Capture the cell that displays the provided text and extract its (x, y) central coordinate. 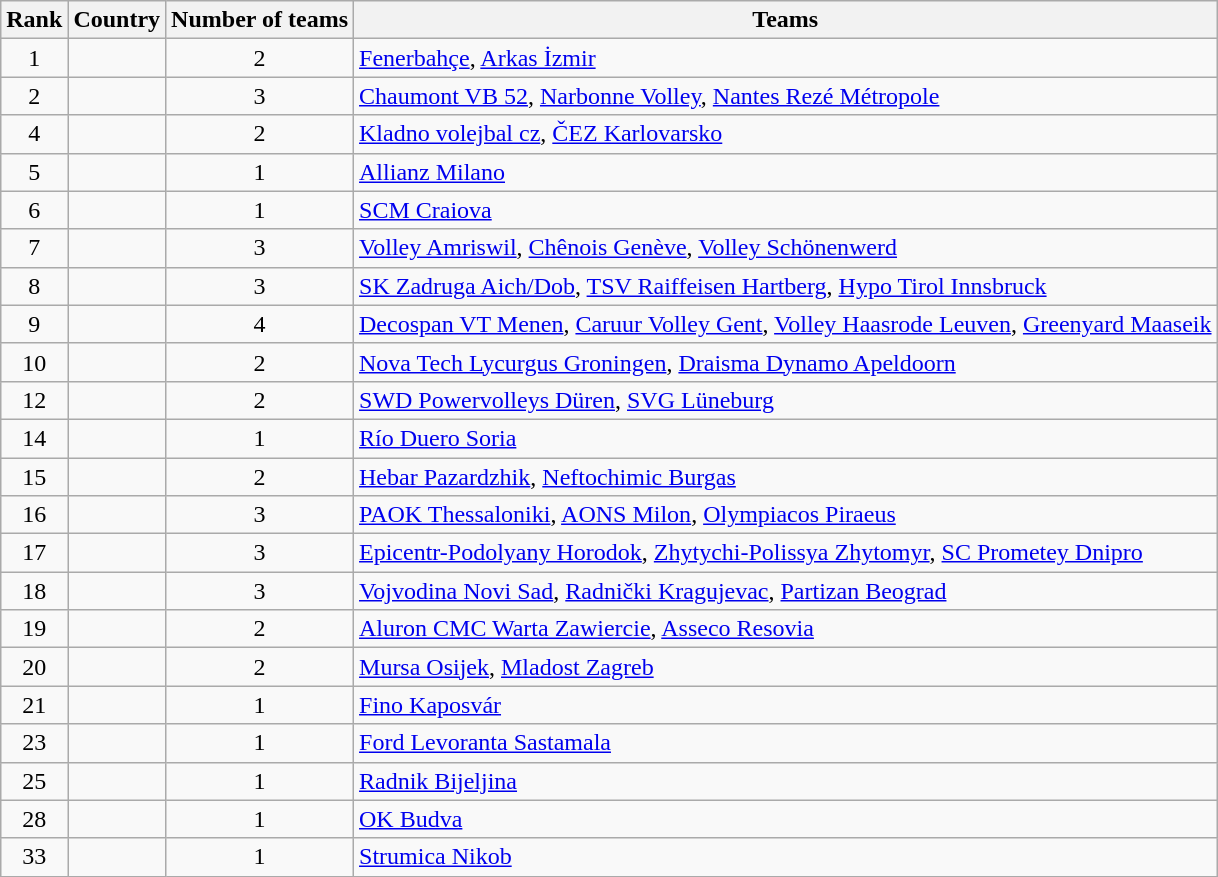
Epicentr-Podolyany Horodok, Zhytychi-Polissya Zhytomyr, SC Prometey Dnipro (786, 553)
20 (34, 667)
OK Budva (786, 819)
SWD Powervolleys Düren, SVG Lüneburg (786, 400)
Strumica Nikob (786, 857)
7 (34, 248)
19 (34, 629)
Mursa Osijek, Mladost Zagreb (786, 667)
25 (34, 781)
Chaumont VB 52, Narbonne Volley, Nantes Rezé Métropole (786, 96)
21 (34, 705)
15 (34, 477)
Ford Levoranta Sastamala (786, 743)
33 (34, 857)
Country (117, 20)
28 (34, 819)
6 (34, 210)
Rank (34, 20)
Teams (786, 20)
Radnik Bijeljina (786, 781)
9 (34, 324)
14 (34, 438)
Allianz Milano (786, 172)
Volley Amriswil, Chênois Genève, Volley Schönenwerd (786, 248)
23 (34, 743)
16 (34, 515)
8 (34, 286)
Río Duero Soria (786, 438)
5 (34, 172)
10 (34, 362)
Vojvodina Novi Sad, Radnički Kragujevac, Partizan Beograd (786, 591)
18 (34, 591)
Aluron CMC Warta Zawiercie, Asseco Resovia (786, 629)
Fino Kaposvár (786, 705)
Fenerbahçe, Arkas İzmir (786, 58)
SK Zadruga Aich/Dob, TSV Raiffeisen Hartberg, Hypo Tirol Innsbruck (786, 286)
12 (34, 400)
17 (34, 553)
Kladno volejbal cz, ČEZ Karlovarsko (786, 134)
Decospan VT Menen, Caruur Volley Gent, Volley Haasrode Leuven, Greenyard Maaseik (786, 324)
Nova Tech Lycurgus Groningen, Draisma Dynamo Apeldoorn (786, 362)
Number of teams (260, 20)
SCM Craiova (786, 210)
Hebar Pazardzhik, Neftochimic Burgas (786, 477)
PAOK Thessaloniki, AONS Milon, Olympiacos Piraeus (786, 515)
